Search for the cell housing the specified text and yield its [x, y] center coordinate. 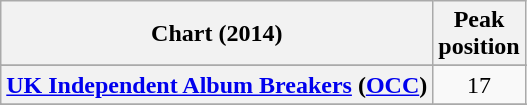
Chart (2014) [217, 34]
17 [479, 85]
UK Independent Album Breakers (OCC) [217, 85]
Peakposition [479, 34]
